Extract the (x, y) coordinate from the center of the cell holding the provided text.  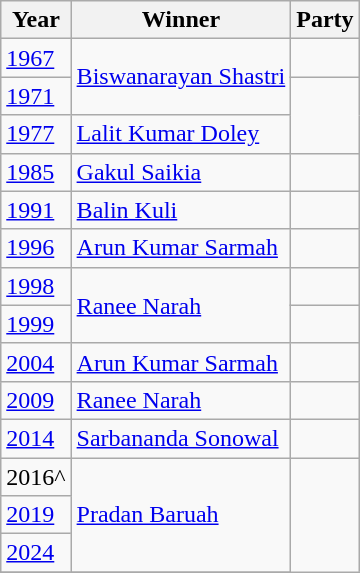
1999 (36, 324)
2016^ (36, 477)
Gakul Saikia (181, 172)
Winner (181, 20)
1996 (36, 248)
Pradan Baruah (181, 515)
2009 (36, 400)
1977 (36, 134)
Party (325, 20)
Year (36, 20)
Sarbananda Sonowal (181, 438)
Lalit Kumar Doley (181, 134)
1998 (36, 286)
1985 (36, 172)
2014 (36, 438)
1991 (36, 210)
Balin Kuli (181, 210)
2019 (36, 515)
2004 (36, 362)
1971 (36, 96)
1967 (36, 58)
2024 (36, 553)
Biswanarayan Shastri (181, 77)
